Return the [x, y] coordinate for the center point of the cell that contains the specified text.  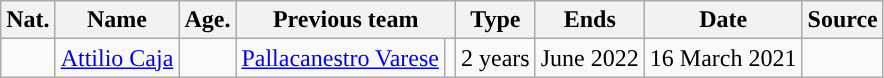
Previous team [346, 20]
Name [117, 20]
16 March 2021 [723, 58]
Nat. [28, 20]
Age. [208, 20]
Pallacanestro Varese [340, 58]
Date [723, 20]
Attilio Caja [117, 58]
Ends [590, 20]
Source [842, 20]
Type [496, 20]
June 2022 [590, 58]
2 years [496, 58]
